Output the [X, Y] coordinate of the center of the cell containing the given text.  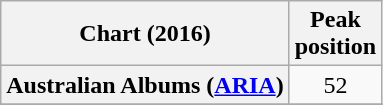
Australian Albums (ARIA) [145, 85]
52 [335, 85]
Chart (2016) [145, 34]
Peak position [335, 34]
